Return the [X, Y] coordinate for the center point of the cell that contains the specified text.  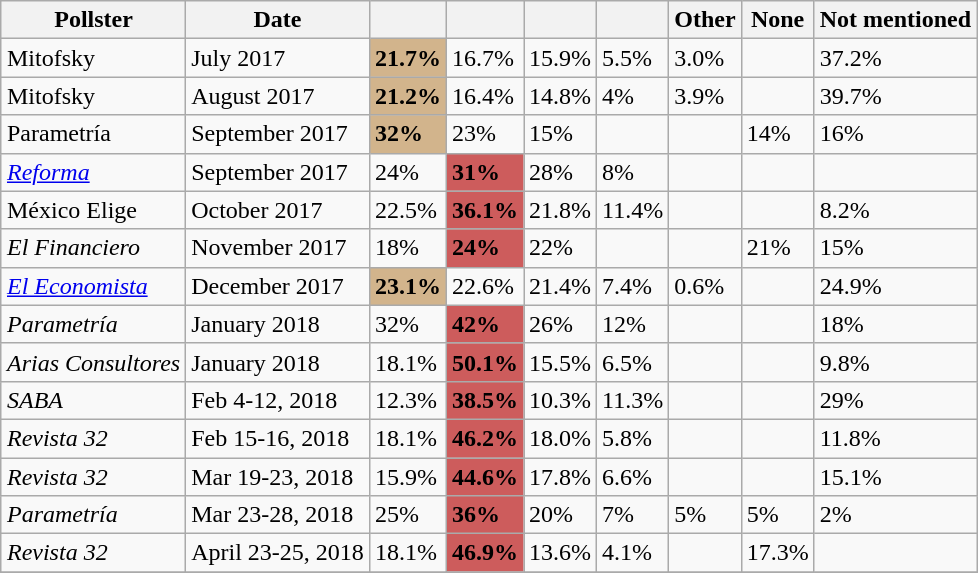
28% [560, 172]
4% [633, 96]
23% [484, 134]
October 2017 [278, 210]
0.6% [705, 286]
Mar 19-23, 2018 [278, 477]
17.8% [560, 477]
Other [705, 20]
39.7% [895, 96]
50.1% [484, 362]
16.4% [484, 96]
18.0% [560, 438]
16% [895, 134]
26% [560, 324]
5.5% [633, 58]
SABA [93, 400]
Arias Consultores [93, 362]
3.0% [705, 58]
November 2017 [278, 248]
7% [633, 515]
6.5% [633, 362]
Pollster [93, 20]
7.4% [633, 286]
42% [484, 324]
12.3% [408, 400]
25% [408, 515]
46.2% [484, 438]
August 2017 [278, 96]
3.9% [705, 96]
21.8% [560, 210]
El Economista [93, 286]
36% [484, 515]
23.1% [408, 286]
Reforma [93, 172]
December 2017 [278, 286]
24.9% [895, 286]
11.3% [633, 400]
29% [895, 400]
July 2017 [278, 58]
None [778, 20]
Date [278, 20]
12% [633, 324]
11.8% [895, 438]
22% [560, 248]
37.2% [895, 58]
April 23-25, 2018 [278, 553]
Not mentioned [895, 20]
6.6% [633, 477]
21.7% [408, 58]
14.8% [560, 96]
21.2% [408, 96]
16.7% [484, 58]
21% [778, 248]
10.3% [560, 400]
36.1% [484, 210]
46.9% [484, 553]
Feb 4-12, 2018 [278, 400]
13.6% [560, 553]
México Elige [93, 210]
22.6% [484, 286]
El Financiero [93, 248]
5.8% [633, 438]
Feb 15-16, 2018 [278, 438]
44.6% [484, 477]
8.2% [895, 210]
17.3% [778, 553]
38.5% [484, 400]
31% [484, 172]
22.5% [408, 210]
4.1% [633, 553]
15.1% [895, 477]
15.5% [560, 362]
14% [778, 134]
20% [560, 515]
Mar 23-28, 2018 [278, 515]
21.4% [560, 286]
11.4% [633, 210]
2% [895, 515]
9.8% [895, 362]
8% [633, 172]
